Identify which cell holds the provided text, then report its (X, Y) central coordinate. 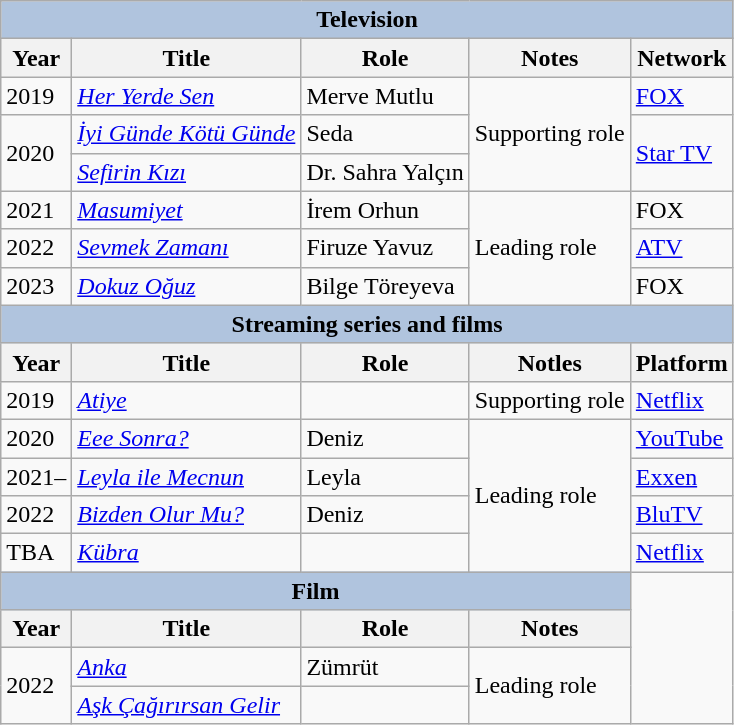
YouTube (682, 438)
Dr. Sahra Yalçın (385, 172)
Leyla ile Mecnun (186, 477)
İyi Günde Kötü Günde (186, 134)
2021– (36, 477)
ATV (682, 248)
Leyla (385, 477)
İrem Orhun (385, 210)
Anka (186, 667)
Dokuz Oğuz (186, 286)
Firuze Yavuz (385, 248)
Eee Sonra? (186, 438)
Merve Mutlu (385, 96)
Notles (550, 362)
Sefirin Kızı (186, 172)
Zümrüt (385, 667)
2023 (36, 286)
Bizden Olur Mu? (186, 515)
TBA (36, 553)
Atiye (186, 400)
Her Yerde Sen (186, 96)
Kübra (186, 553)
Platform (682, 362)
Bilge Töreyeva (385, 286)
Television (368, 20)
BluTV (682, 515)
Film (316, 591)
Exxen (682, 477)
Seda (385, 134)
Streaming series and films (368, 324)
Sevmek Zamanı (186, 248)
Star TV (682, 153)
2021 (36, 210)
Masumiyet (186, 210)
Network (682, 58)
Aşk Çağırırsan Gelir (186, 705)
